Output the (X, Y) coordinate of the center of the cell containing the given text.  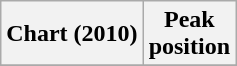
Chart (2010) (72, 34)
Peakposition (189, 34)
